For the text-containing cell, return its midpoint in [x, y] coordinate format. 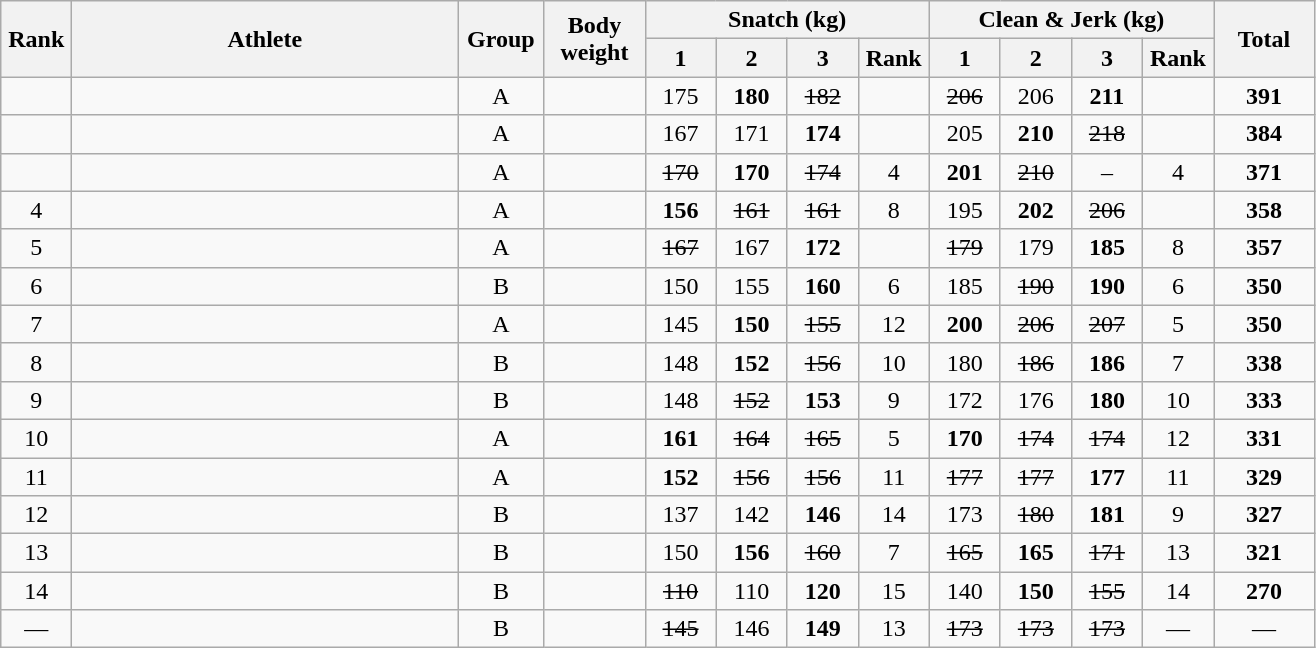
164 [752, 438]
Total [1264, 39]
327 [1264, 515]
181 [1106, 515]
142 [752, 515]
Snatch (kg) [787, 20]
140 [964, 591]
202 [1036, 210]
120 [822, 591]
195 [964, 210]
Group [501, 39]
211 [1106, 96]
371 [1264, 172]
218 [1106, 134]
137 [680, 515]
338 [1264, 362]
207 [1106, 324]
149 [822, 629]
321 [1264, 553]
384 [1264, 134]
333 [1264, 400]
331 [1264, 438]
15 [894, 591]
270 [1264, 591]
329 [1264, 477]
391 [1264, 96]
176 [1036, 400]
– [1106, 172]
205 [964, 134]
Clean & Jerk (kg) [1071, 20]
200 [964, 324]
182 [822, 96]
358 [1264, 210]
Body weight [594, 39]
153 [822, 400]
357 [1264, 248]
Athlete [265, 39]
175 [680, 96]
201 [964, 172]
